Identify which cell holds the provided text, then report its [x, y] central coordinate. 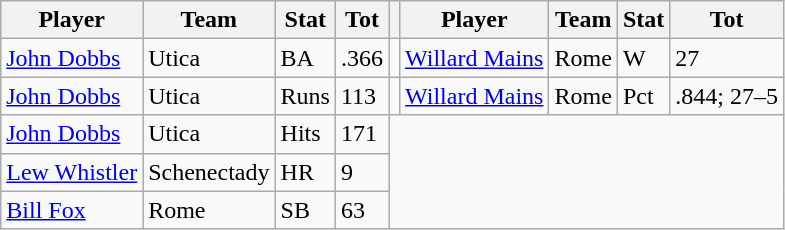
27 [727, 58]
HR [305, 172]
BA [305, 58]
SB [305, 210]
Lew Whistler [72, 172]
Hits [305, 134]
.366 [362, 58]
.844; 27–5 [727, 96]
9 [362, 172]
63 [362, 210]
Pct [643, 96]
W [643, 58]
171 [362, 134]
Schenectady [209, 172]
Runs [305, 96]
Bill Fox [72, 210]
113 [362, 96]
